Provide the [x, y] coordinate of the cell's center where the given text is located.  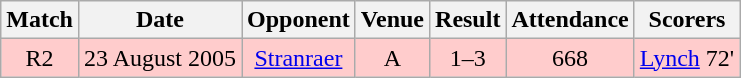
Scorers [686, 20]
Stranraer [299, 58]
A [392, 58]
668 [570, 58]
Lynch 72' [686, 58]
23 August 2005 [160, 58]
Date [160, 20]
Result [468, 20]
1–3 [468, 58]
Venue [392, 20]
Opponent [299, 20]
Match [40, 20]
Attendance [570, 20]
R2 [40, 58]
